Locate the cell with the specified text and output its [X, Y] center coordinate. 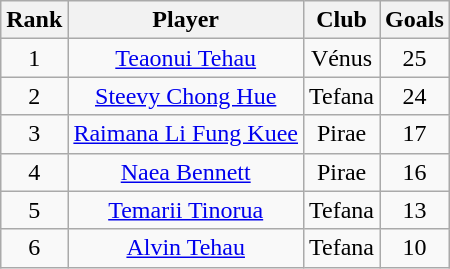
Player [186, 20]
Rank [34, 20]
10 [415, 248]
Naea Bennett [186, 172]
25 [415, 58]
Goals [415, 20]
2 [34, 96]
5 [34, 210]
Club [342, 20]
Teaonui Tehau [186, 58]
16 [415, 172]
24 [415, 96]
Alvin Tehau [186, 248]
17 [415, 134]
3 [34, 134]
6 [34, 248]
Steevy Chong Hue [186, 96]
1 [34, 58]
Temarii Tinorua [186, 210]
Raimana Li Fung Kuee [186, 134]
4 [34, 172]
Vénus [342, 58]
13 [415, 210]
